Find where the given text appears and provide that cell's center as [X, Y] coordinate. 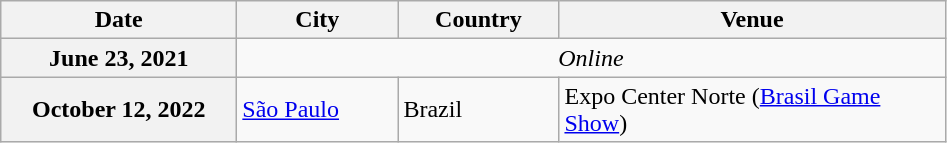
Online [591, 58]
Brazil [478, 110]
October 12, 2022 [119, 110]
June 23, 2021 [119, 58]
São Paulo [318, 110]
Country [478, 20]
Date [119, 20]
Expo Center Norte (Brasil Game Show) [752, 110]
Venue [752, 20]
City [318, 20]
